Detect which cell encompasses the target text, then output its [X, Y] center coordinate. 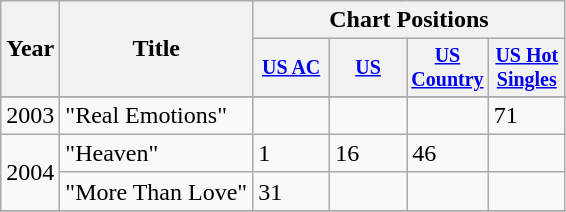
Title [156, 49]
US Country [448, 68]
2003 [30, 115]
"More Than Love" [156, 191]
16 [368, 153]
Year [30, 49]
2004 [30, 172]
71 [526, 115]
31 [292, 191]
Chart Positions [410, 20]
US [368, 68]
1 [292, 153]
"Real Emotions" [156, 115]
46 [448, 153]
US Hot Singles [526, 68]
"Heaven" [156, 153]
US AC [292, 68]
